Return (X, Y) of the center of cell containing provided text 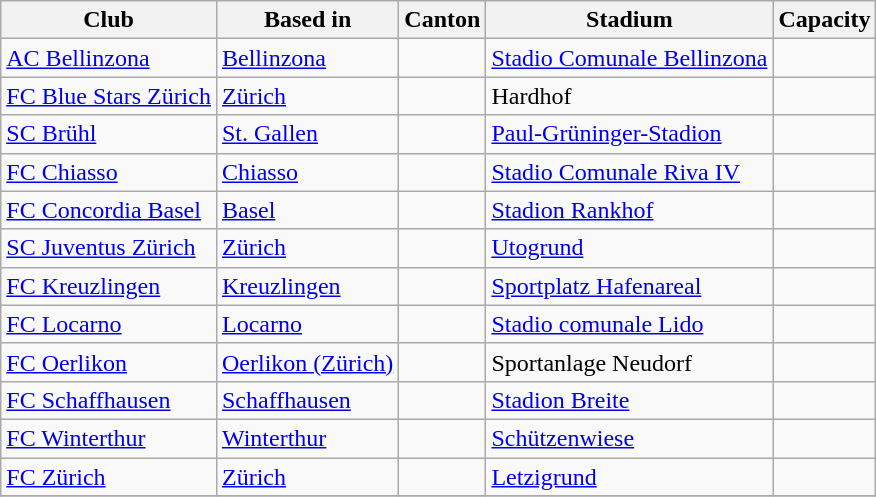
Basel (307, 210)
Paul-Grüninger-Stadion (630, 134)
Locarno (307, 324)
Kreuzlingen (307, 286)
Capacity (824, 20)
Winterthur (307, 438)
Oerlikon (Zürich) (307, 362)
Sportplatz Hafenareal (630, 286)
FC Oerlikon (109, 362)
Chiasso (307, 172)
FC Schaffhausen (109, 400)
Sportanlage Neudorf (630, 362)
Club (109, 20)
FC Chiasso (109, 172)
FC Concordia Basel (109, 210)
FC Blue Stars Zürich (109, 96)
AC Bellinzona (109, 58)
FC Winterthur (109, 438)
Schaffhausen (307, 400)
Letzigrund (630, 477)
Hardhof (630, 96)
Stadion Breite (630, 400)
Canton (442, 20)
Stadion Rankhof (630, 210)
Stadio Comunale Riva IV (630, 172)
Based in (307, 20)
FC Kreuzlingen (109, 286)
Bellinzona (307, 58)
Utogrund (630, 248)
SC Brühl (109, 134)
Stadio Comunale Bellinzona (630, 58)
St. Gallen (307, 134)
FC Locarno (109, 324)
FC Zürich (109, 477)
Stadium (630, 20)
SC Juventus Zürich (109, 248)
Schützenwiese (630, 438)
Stadio comunale Lido (630, 324)
